Scan for the cell matching the given text and deliver its [x, y] coordinate at center. 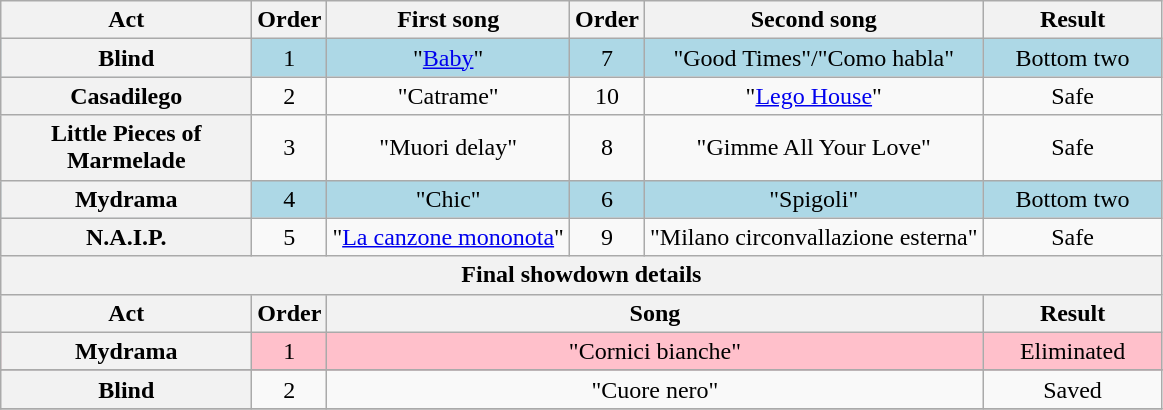
"La canzone mononota" [448, 237]
"Gimme All Your Love" [814, 148]
"Cornici bianche" [655, 351]
8 [606, 148]
10 [606, 96]
Casadilego [126, 96]
N.A.I.P. [126, 237]
"Catrame" [448, 96]
"Spigoli" [814, 199]
"Baby" [448, 58]
6 [606, 199]
"Cuore nero" [655, 389]
9 [606, 237]
Little Pieces of Marmelade [126, 148]
Song [655, 313]
Second song [814, 20]
"Muori delay" [448, 148]
Final showdown details [582, 275]
First song [448, 20]
"Lego House" [814, 96]
4 [290, 199]
7 [606, 58]
Eliminated [1072, 351]
5 [290, 237]
"Milano circonvallazione esterna" [814, 237]
3 [290, 148]
"Good Times"/"Como habla" [814, 58]
"Chic" [448, 199]
Saved [1072, 389]
